Extract the (X, Y) coordinate from the center of the cell holding the provided text.  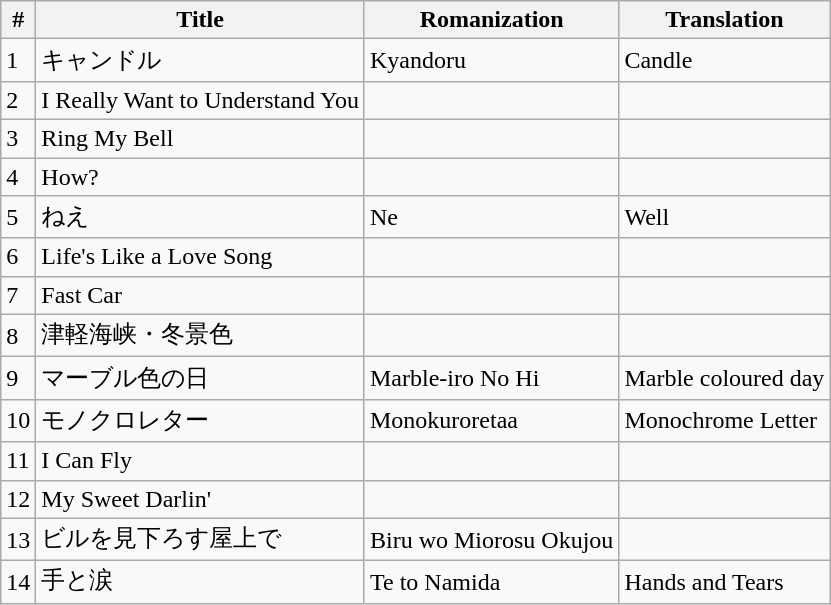
モノクロレター (200, 420)
Life's Like a Love Song (200, 257)
5 (18, 218)
Well (724, 218)
Biru wo Miorosu Okujou (491, 540)
手と涙 (200, 582)
I Can Fly (200, 461)
Romanization (491, 20)
13 (18, 540)
Ne (491, 218)
マーブル色の日 (200, 378)
Ring My Bell (200, 138)
Title (200, 20)
10 (18, 420)
Marble coloured day (724, 378)
Te to Namida (491, 582)
Fast Car (200, 295)
I Really Want to Understand You (200, 100)
3 (18, 138)
2 (18, 100)
ビルを見下ろす屋上で (200, 540)
キャンドル (200, 60)
Kyandoru (491, 60)
7 (18, 295)
4 (18, 177)
How? (200, 177)
9 (18, 378)
1 (18, 60)
8 (18, 336)
ねえ (200, 218)
Monokuroretaa (491, 420)
津軽海峡・冬景色 (200, 336)
Hands and Tears (724, 582)
Marble-iro No Hi (491, 378)
My Sweet Darlin' (200, 499)
6 (18, 257)
14 (18, 582)
Monochrome Letter (724, 420)
11 (18, 461)
# (18, 20)
12 (18, 499)
Translation (724, 20)
Candle (724, 60)
